Return the (x, y) coordinate for the center point of the cell that contains the specified text.  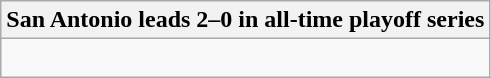
San Antonio leads 2–0 in all-time playoff series (246, 20)
